Detect which cell encompasses the target text, then output its (X, Y) center coordinate. 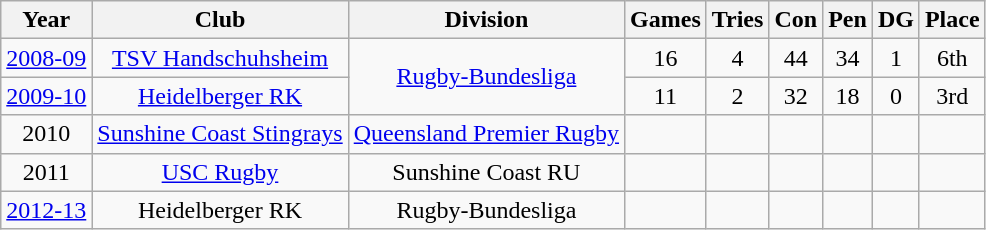
Queensland Premier Rugby (486, 134)
11 (666, 96)
1 (896, 58)
2008-09 (46, 58)
Club (220, 20)
2009-10 (46, 96)
18 (848, 96)
Tries (738, 20)
0 (896, 96)
Sunshine Coast RU (486, 172)
6th (952, 58)
32 (796, 96)
Sunshine Coast Stingrays (220, 134)
Year (46, 20)
34 (848, 58)
DG (896, 20)
3rd (952, 96)
Games (666, 20)
2010 (46, 134)
TSV Handschuhsheim (220, 58)
2012-13 (46, 210)
44 (796, 58)
16 (666, 58)
Pen (848, 20)
Con (796, 20)
Division (486, 20)
2 (738, 96)
4 (738, 58)
2011 (46, 172)
Place (952, 20)
USC Rugby (220, 172)
